Find where the given text appears and provide that cell's center as (x, y) coordinate. 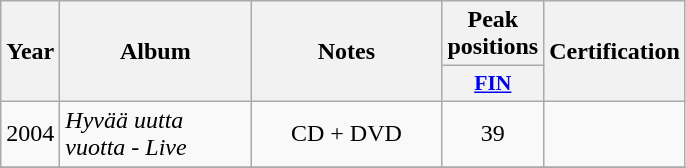
2004 (30, 134)
Hyvää uutta vuotta - Live (156, 134)
CD + DVD (346, 134)
Peak positions (493, 34)
Notes (346, 52)
Certification (615, 52)
Album (156, 52)
Year (30, 52)
39 (493, 134)
FIN (493, 84)
